Return [x, y] of the center of cell containing provided text 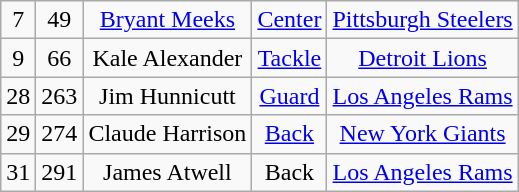
Claude Harrison [168, 134]
7 [18, 20]
Kale Alexander [168, 58]
291 [60, 172]
66 [60, 58]
31 [18, 172]
28 [18, 96]
Pittsburgh Steelers [422, 20]
Jim Hunnicutt [168, 96]
Bryant Meeks [168, 20]
9 [18, 58]
263 [60, 96]
James Atwell [168, 172]
Center [290, 20]
29 [18, 134]
49 [60, 20]
Tackle [290, 58]
274 [60, 134]
New York Giants [422, 134]
Detroit Lions [422, 58]
Guard [290, 96]
